Return [X, Y] of the center of cell containing provided text 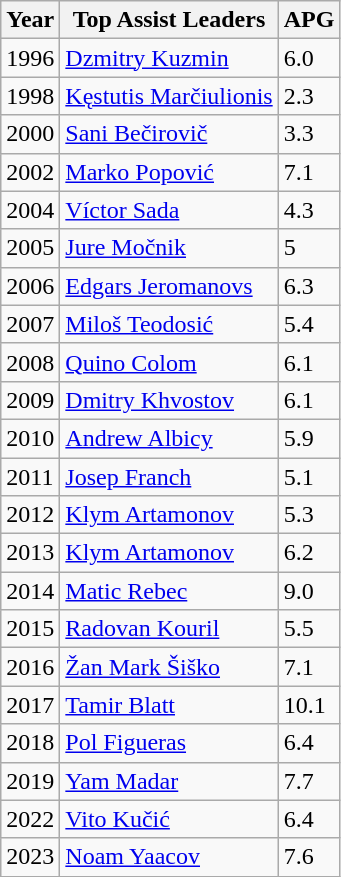
2016 [30, 667]
2019 [30, 781]
Dmitry Khvostov [169, 400]
2005 [30, 248]
6.0 [309, 58]
Tamir Blatt [169, 705]
2004 [30, 210]
6.2 [309, 553]
5.4 [309, 324]
6.3 [309, 286]
5.9 [309, 438]
APG [309, 20]
2018 [30, 743]
Josep Franch [169, 477]
Jure Močnik [169, 248]
Radovan Kouril [169, 629]
2022 [30, 819]
Víctor Sada [169, 210]
2012 [30, 515]
Sani Bečirovič [169, 134]
Vito Kučić [169, 819]
2014 [30, 591]
Dzmitry Kuzmin [169, 58]
2013 [30, 553]
2010 [30, 438]
2009 [30, 400]
2011 [30, 477]
2002 [30, 172]
2017 [30, 705]
2015 [30, 629]
Andrew Albicy [169, 438]
2006 [30, 286]
5.5 [309, 629]
Pol Figueras [169, 743]
Marko Popović [169, 172]
3.3 [309, 134]
2008 [30, 362]
7.6 [309, 857]
2000 [30, 134]
2.3 [309, 96]
Quino Colom [169, 362]
Edgars Jeromanovs [169, 286]
2007 [30, 324]
1996 [30, 58]
5.3 [309, 515]
9.0 [309, 591]
Matic Rebec [169, 591]
Yam Madar [169, 781]
1998 [30, 96]
5 [309, 248]
Top Assist Leaders [169, 20]
Žan Mark Šiško [169, 667]
Year [30, 20]
Miloš Teodosić [169, 324]
2023 [30, 857]
Kęstutis Marčiulionis [169, 96]
Noam Yaacov [169, 857]
7.7 [309, 781]
5.1 [309, 477]
10.1 [309, 705]
4.3 [309, 210]
